Provide the (X, Y) coordinate of the cell's center where the given text is located.  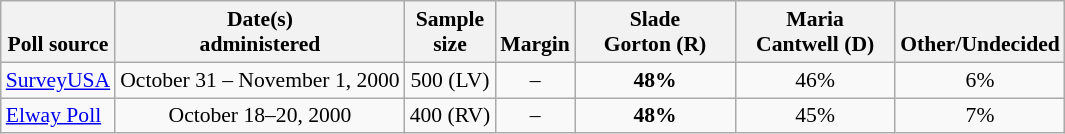
500 (LV) (450, 80)
October 31 – November 1, 2000 (260, 80)
400 (RV) (450, 116)
Date(s)administered (260, 32)
October 18–20, 2000 (260, 116)
MariaCantwell (D) (815, 32)
6% (980, 80)
45% (815, 116)
46% (815, 80)
Other/Undecided (980, 32)
Poll source (58, 32)
Margin (535, 32)
SladeGorton (R) (655, 32)
SurveyUSA (58, 80)
Elway Poll (58, 116)
Samplesize (450, 32)
7% (980, 116)
